Determine the (X, Y) coordinate at the center of the cell enclosing the given text.  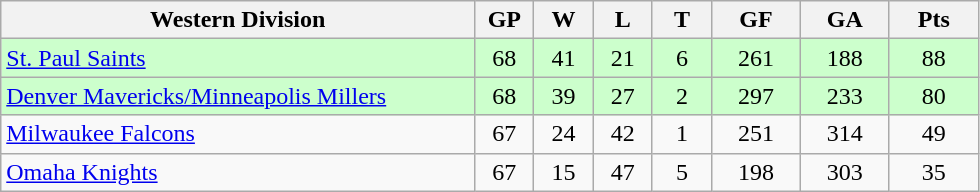
T (682, 20)
39 (564, 96)
261 (756, 58)
35 (934, 172)
188 (844, 58)
251 (756, 134)
Pts (934, 20)
Milwaukee Falcons (238, 134)
St. Paul Saints (238, 58)
L (622, 20)
5 (682, 172)
80 (934, 96)
303 (844, 172)
Omaha Knights (238, 172)
42 (622, 134)
Western Division (238, 20)
Denver Mavericks/Minneapolis Millers (238, 96)
88 (934, 58)
233 (844, 96)
2 (682, 96)
1 (682, 134)
24 (564, 134)
GF (756, 20)
27 (622, 96)
W (564, 20)
41 (564, 58)
GA (844, 20)
6 (682, 58)
15 (564, 172)
297 (756, 96)
GP (504, 20)
21 (622, 58)
49 (934, 134)
198 (756, 172)
314 (844, 134)
47 (622, 172)
